Determine the [x, y] coordinate at the center of the cell enclosing the given text.  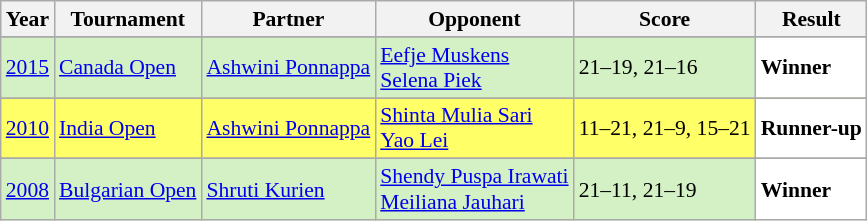
Bulgarian Open [128, 190]
Shruti Kurien [288, 190]
Year [28, 19]
Opponent [474, 19]
2015 [28, 68]
11–21, 21–9, 15–21 [665, 128]
21–11, 21–19 [665, 190]
Shinta Mulia Sari Yao Lei [474, 128]
Shendy Puspa Irawati Meiliana Jauhari [474, 190]
Canada Open [128, 68]
Result [812, 19]
Score [665, 19]
Eefje Muskens Selena Piek [474, 68]
Tournament [128, 19]
2008 [28, 190]
India Open [128, 128]
21–19, 21–16 [665, 68]
Runner-up [812, 128]
2010 [28, 128]
Partner [288, 19]
